Scan for the cell matching the given text and deliver its [x, y] coordinate at center. 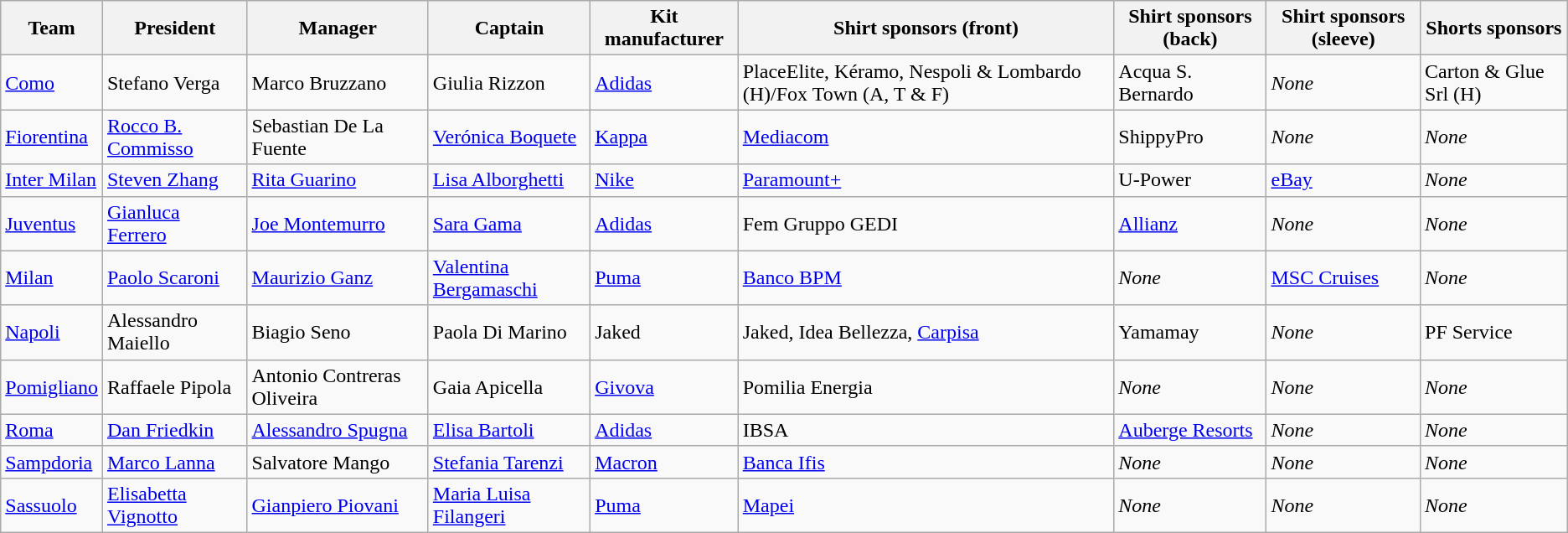
Milan [52, 278]
Juventus [52, 223]
Stefania Tarenzi [509, 462]
Napoli [52, 332]
Antonio Contreras Oliveira [338, 387]
Gianluca Ferrero [174, 223]
MSC Cruises [1344, 278]
Como [52, 82]
eBay [1344, 180]
Pomilia Energia [926, 387]
Elisa Bartoli [509, 430]
Captain [509, 28]
IBSA [926, 430]
Carton & Glue Srl (H) [1494, 82]
Alessandro Spugna [338, 430]
Macron [665, 462]
Alessandro Maiello [174, 332]
U-Power [1190, 180]
Yamamay [1190, 332]
Sara Gama [509, 223]
Marco Bruzzano [338, 82]
Dan Friedkin [174, 430]
Team [52, 28]
Mapei [926, 505]
President [174, 28]
Jaked [665, 332]
Mediacom [926, 137]
PlaceElite, Kéramo, Nespoli & Lombardo (H)/Fox Town (A, T & F) [926, 82]
Giulia Rizzon [509, 82]
Rocco B. Commisso [174, 137]
Maurizio Ganz [338, 278]
Fiorentina [52, 137]
Rita Guarino [338, 180]
Kappa [665, 137]
Acqua S. Bernardo [1190, 82]
Banco BPM [926, 278]
Sassuolo [52, 505]
Givova [665, 387]
Manager [338, 28]
ShippyPro [1190, 137]
Shirt sponsors (sleeve) [1344, 28]
Kit manufacturer [665, 28]
Gaia Apicella [509, 387]
Sebastian De La Fuente [338, 137]
Verónica Boquete [509, 137]
PF Service [1494, 332]
Joe Montemurro [338, 223]
Pomigliano [52, 387]
Raffaele Pipola [174, 387]
Inter Milan [52, 180]
Lisa Alborghetti [509, 180]
Roma [52, 430]
Auberge Resorts [1190, 430]
Nike [665, 180]
Biagio Seno [338, 332]
Elisabetta Vignotto [174, 505]
Salvatore Mango [338, 462]
Valentina Bergamaschi [509, 278]
Fem Gruppo GEDI [926, 223]
Gianpiero Piovani [338, 505]
Shorts sponsors [1494, 28]
Jaked, Idea Bellezza, Carpisa [926, 332]
Shirt sponsors (front) [926, 28]
Maria Luisa Filangeri [509, 505]
Marco Lanna [174, 462]
Paramount+ [926, 180]
Shirt sponsors (back) [1190, 28]
Paolo Scaroni [174, 278]
Allianz [1190, 223]
Sampdoria [52, 462]
Paola Di Marino [509, 332]
Stefano Verga [174, 82]
Steven Zhang [174, 180]
Banca Ifis [926, 462]
